Extract the [x, y] coordinate from the center of the cell holding the provided text.  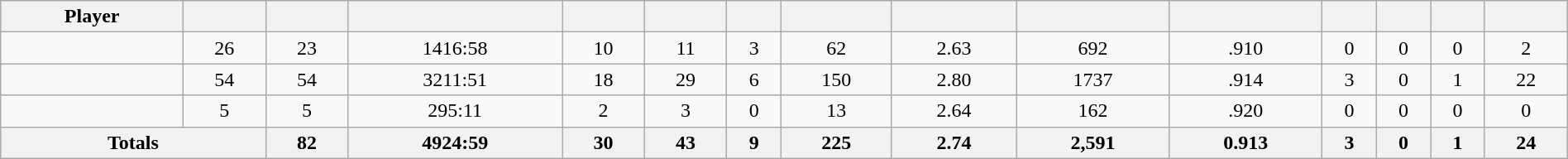
.920 [1245, 111]
.910 [1245, 48]
24 [1526, 142]
6 [754, 79]
150 [836, 79]
10 [604, 48]
23 [307, 48]
13 [836, 111]
30 [604, 142]
2.63 [954, 48]
225 [836, 142]
295:11 [455, 111]
2,591 [1093, 142]
62 [836, 48]
692 [1093, 48]
Totals [133, 142]
2.64 [954, 111]
.914 [1245, 79]
9 [754, 142]
82 [307, 142]
0.913 [1245, 142]
162 [1093, 111]
1416:58 [455, 48]
2.74 [954, 142]
18 [604, 79]
11 [686, 48]
29 [686, 79]
43 [686, 142]
4924:59 [455, 142]
2.80 [954, 79]
1737 [1093, 79]
22 [1526, 79]
3211:51 [455, 79]
Player [93, 17]
26 [225, 48]
